Find where the given text appears and provide that cell's center as [x, y] coordinate. 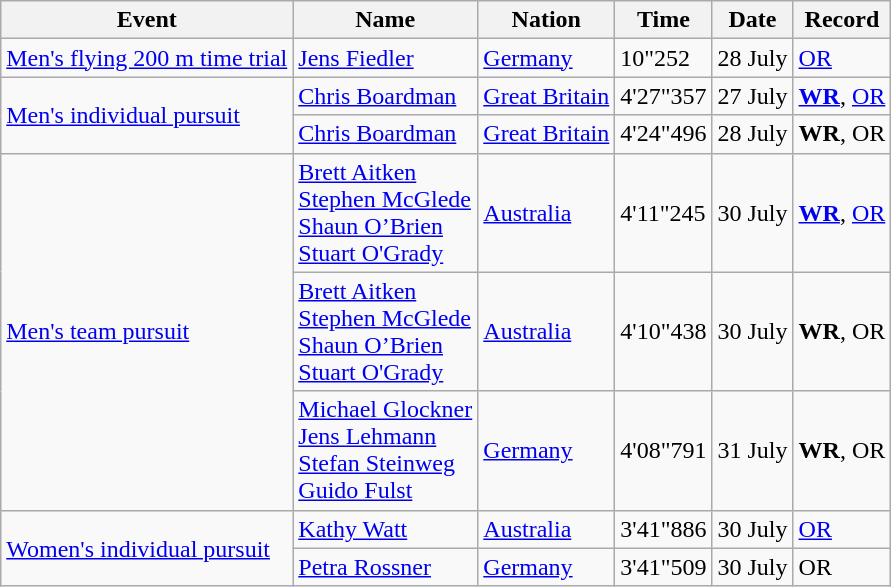
Record [842, 20]
4'10"438 [664, 332]
Women's individual pursuit [147, 548]
Men's individual pursuit [147, 115]
10"252 [664, 58]
Event [147, 20]
31 July [752, 450]
Kathy Watt [386, 529]
3'41"509 [664, 567]
Time [664, 20]
Jens Fiedler [386, 58]
Name [386, 20]
Men's team pursuit [147, 332]
Nation [546, 20]
Michael GlocknerJens LehmannStefan SteinwegGuido Fulst [386, 450]
Men's flying 200 m time trial [147, 58]
4'11"245 [664, 212]
4'08"791 [664, 450]
27 July [752, 96]
3'41"886 [664, 529]
4'27"357 [664, 96]
Date [752, 20]
4'24"496 [664, 134]
Petra Rossner [386, 567]
